Output the (X, Y) coordinate of the center of the cell containing the given text.  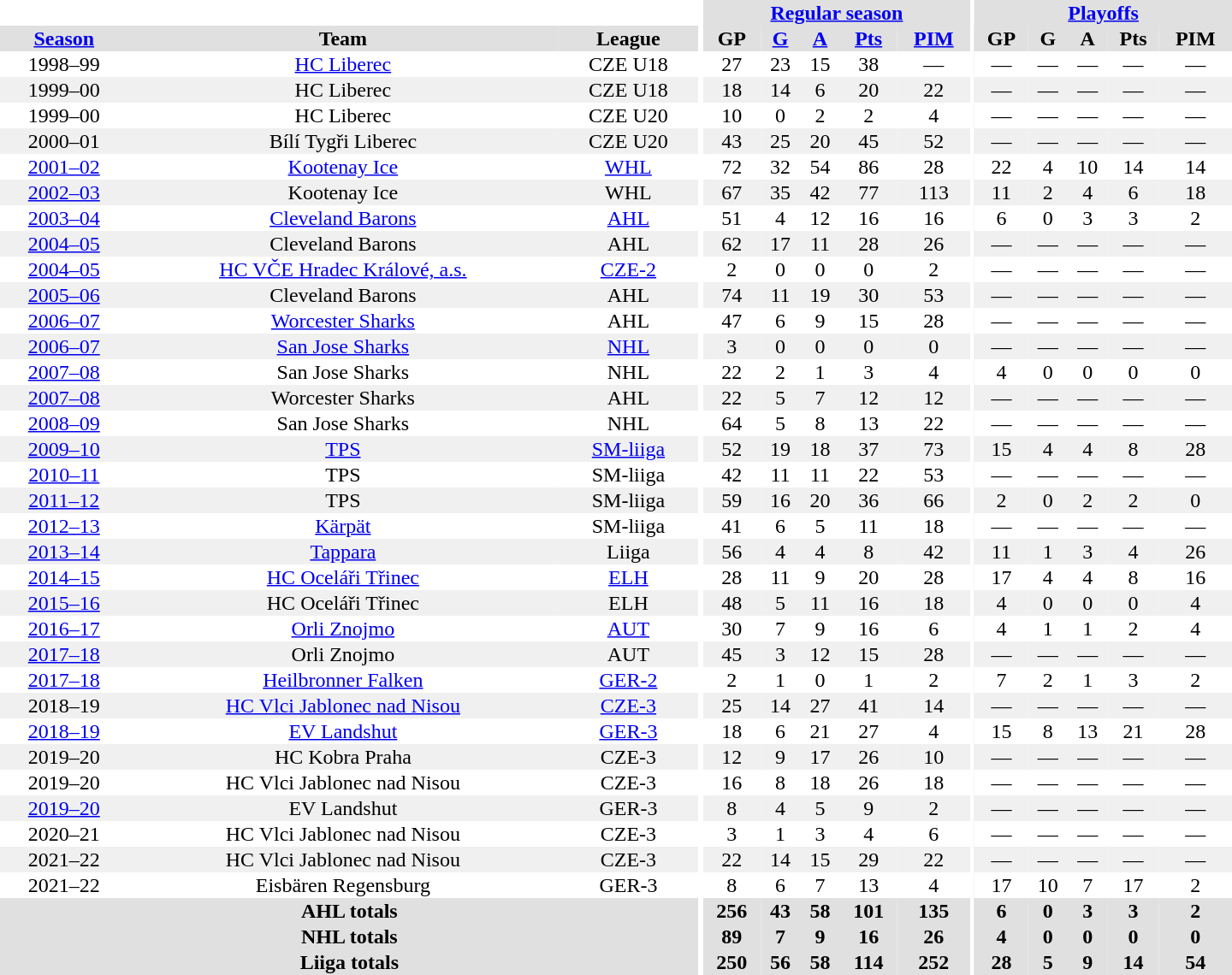
2002–03 (64, 192)
2000–01 (64, 141)
73 (934, 449)
Bílí Tygři Liberec (344, 141)
Eisbären Regensburg (344, 885)
77 (869, 192)
38 (869, 64)
250 (732, 962)
72 (732, 167)
2001–02 (64, 167)
36 (869, 500)
114 (869, 962)
Heilbronner Falken (344, 680)
Regular season (837, 13)
GER-2 (628, 680)
HC VČE Hradec Králové, a.s. (344, 269)
23 (780, 64)
2016–17 (64, 629)
35 (780, 192)
2009–10 (64, 449)
37 (869, 449)
2012–13 (64, 526)
2003–04 (64, 218)
2008–09 (64, 423)
1998–99 (64, 64)
2015–16 (64, 603)
74 (732, 295)
256 (732, 911)
59 (732, 500)
2014–15 (64, 577)
League (628, 38)
113 (934, 192)
32 (780, 167)
Liiga (628, 552)
67 (732, 192)
Tappara (344, 552)
135 (934, 911)
101 (869, 911)
48 (732, 603)
51 (732, 218)
2011–12 (64, 500)
Playoffs (1104, 13)
Season (64, 38)
Team (344, 38)
66 (934, 500)
AHL totals (349, 911)
64 (732, 423)
252 (934, 962)
86 (869, 167)
NHL totals (349, 937)
47 (732, 321)
CZE-2 (628, 269)
Liiga totals (349, 962)
2010–11 (64, 475)
Kärpät (344, 526)
62 (732, 244)
29 (869, 860)
2020–21 (64, 834)
HC Kobra Praha (344, 757)
2005–06 (64, 295)
89 (732, 937)
2013–14 (64, 552)
